Capture the cell that displays the provided text and extract its (x, y) central coordinate. 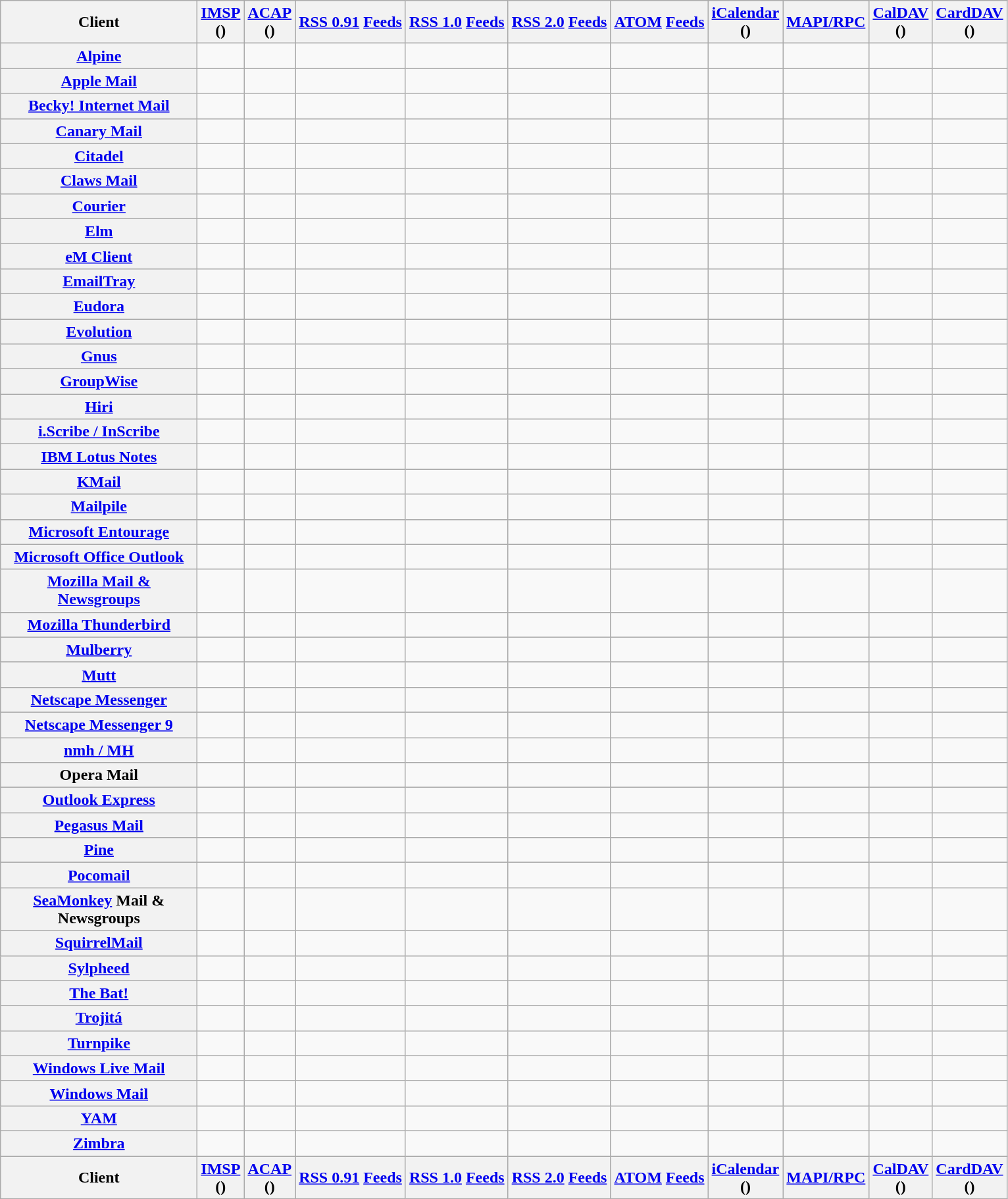
Elm (99, 231)
Gnus (99, 357)
Pine (99, 850)
SeaMonkey Mail & Newsgroups (99, 909)
Eudora (99, 306)
The Bat! (99, 993)
Canary Mail (99, 131)
Courier (99, 206)
Windows Mail (99, 1093)
Alpine (99, 56)
Evolution (99, 331)
nmh / MH (99, 750)
Mutt (99, 675)
Pegasus Mail (99, 825)
Microsoft Office Outlook (99, 557)
Outlook Express (99, 800)
Turnpike (99, 1043)
Mozilla Mail & Newsgroups (99, 591)
Pocomail (99, 875)
Sylpheed (99, 968)
EmailTray (99, 281)
GroupWise (99, 382)
YAM (99, 1118)
KMail (99, 482)
Zimbra (99, 1143)
Citadel (99, 156)
Netscape Messenger (99, 700)
SquirrelMail (99, 943)
Mulberry (99, 650)
Netscape Messenger 9 (99, 725)
i.Scribe / InScribe (99, 432)
eM Client (99, 256)
Microsoft Entourage (99, 532)
Hiri (99, 407)
Apple Mail (99, 81)
Opera Mail (99, 775)
Mozilla Thunderbird (99, 625)
Windows Live Mail (99, 1068)
Mailpile (99, 507)
Becky! Internet Mail (99, 106)
IBM Lotus Notes (99, 457)
Trojitá (99, 1018)
Claws Mail (99, 181)
